Return (X, Y) of the center of cell containing provided text 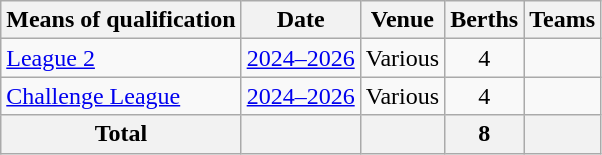
8 (484, 134)
Berths (484, 20)
Challenge League (121, 96)
Total (121, 134)
Venue (402, 20)
Means of qualification (121, 20)
Teams (562, 20)
Date (300, 20)
League 2 (121, 58)
